Search for the cell housing the specified text and yield its (X, Y) center coordinate. 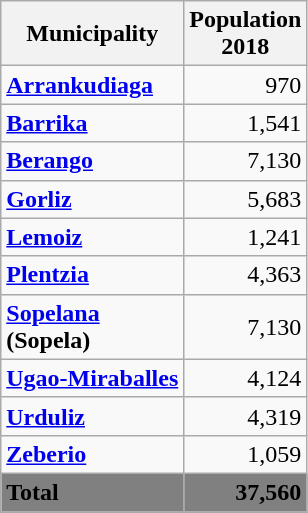
Arrankudiaga (92, 85)
1,541 (246, 123)
Plentzia (92, 275)
Zeberio (92, 454)
4,363 (246, 275)
4,319 (246, 416)
Berango (92, 161)
5,683 (246, 199)
970 (246, 85)
Gorliz (92, 199)
1,059 (246, 454)
Ugao-Miraballes (92, 378)
1,241 (246, 237)
Municipality (92, 34)
Barrika (92, 123)
4,124 (246, 378)
37,560 (246, 492)
Urduliz (92, 416)
Sopelana(Sopela) (92, 326)
Population2018 (246, 34)
Total (92, 492)
Lemoiz (92, 237)
